Identify which cell holds the provided text, then report its [x, y] central coordinate. 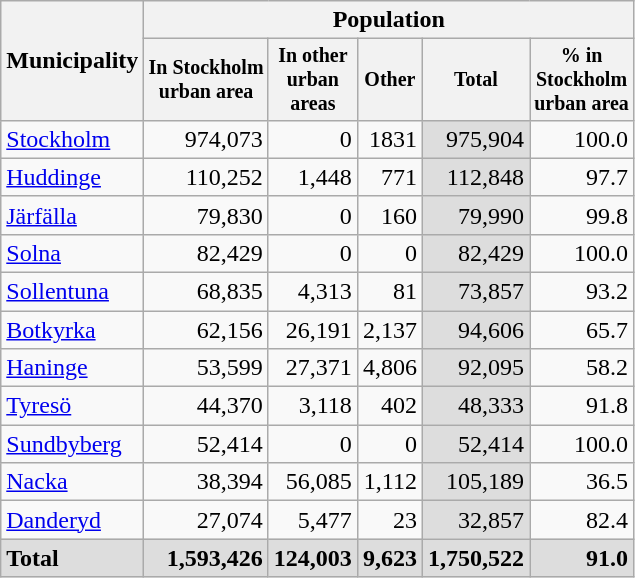
73,857 [476, 291]
105,189 [476, 482]
27,074 [206, 520]
Solna [72, 253]
36.5 [582, 482]
Sundbyberg [72, 444]
53,599 [206, 368]
771 [390, 177]
65.7 [582, 330]
68,835 [206, 291]
Botkyrka [72, 330]
62,156 [206, 330]
1,448 [312, 177]
56,085 [312, 482]
48,333 [476, 406]
975,904 [476, 139]
Järfälla [72, 215]
32,857 [476, 520]
99.8 [582, 215]
Haninge [72, 368]
23 [390, 520]
91.8 [582, 406]
91.0 [582, 558]
402 [390, 406]
In Stockholmurban area [206, 80]
27,371 [312, 368]
112,848 [476, 177]
% inStockholmurban area [582, 80]
Other [390, 80]
1831 [390, 139]
3,118 [312, 406]
26,191 [312, 330]
Huddinge [72, 177]
82.4 [582, 520]
79,830 [206, 215]
Nacka [72, 482]
97.7 [582, 177]
92,095 [476, 368]
1,112 [390, 482]
Stockholm [72, 139]
160 [390, 215]
2,137 [390, 330]
In otherurbanareas [312, 80]
38,394 [206, 482]
4,313 [312, 291]
5,477 [312, 520]
Sollentuna [72, 291]
1,750,522 [476, 558]
58.2 [582, 368]
93.2 [582, 291]
Tyresö [72, 406]
4,806 [390, 368]
Population [389, 20]
94,606 [476, 330]
9,623 [390, 558]
79,990 [476, 215]
Municipality [72, 60]
974,073 [206, 139]
81 [390, 291]
110,252 [206, 177]
Danderyd [72, 520]
44,370 [206, 406]
124,003 [312, 558]
1,593,426 [206, 558]
